Find where the given text appears and provide that cell's center as [x, y] coordinate. 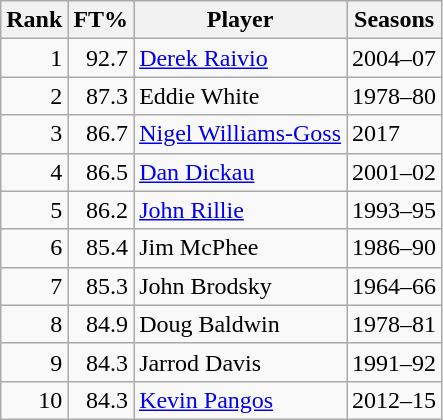
86.7 [101, 134]
FT% [101, 20]
10 [34, 400]
2012–15 [394, 400]
2004–07 [394, 58]
86.2 [101, 210]
6 [34, 248]
1978–80 [394, 96]
Nigel Williams-Goss [240, 134]
Derek Raivio [240, 58]
1986–90 [394, 248]
2 [34, 96]
Doug Baldwin [240, 324]
87.3 [101, 96]
1991–92 [394, 362]
4 [34, 172]
Player [240, 20]
John Brodsky [240, 286]
5 [34, 210]
1964–66 [394, 286]
86.5 [101, 172]
84.9 [101, 324]
Rank [34, 20]
Kevin Pangos [240, 400]
1993–95 [394, 210]
8 [34, 324]
85.4 [101, 248]
1 [34, 58]
2001–02 [394, 172]
Seasons [394, 20]
1978–81 [394, 324]
2017 [394, 134]
Jarrod Davis [240, 362]
John Rillie [240, 210]
3 [34, 134]
85.3 [101, 286]
Jim McPhee [240, 248]
Dan Dickau [240, 172]
7 [34, 286]
Eddie White [240, 96]
92.7 [101, 58]
9 [34, 362]
